Output the [x, y] coordinate of the center of the cell containing the given text.  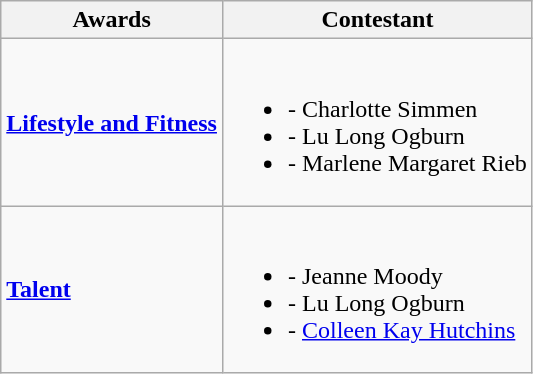
Lifestyle and Fitness [112, 122]
- Jeanne Moody - Lu Long Ogburn - Colleen Kay Hutchins [377, 290]
Talent [112, 290]
Contestant [377, 20]
- Charlotte Simmen - Lu Long Ogburn - Marlene Margaret Rieb [377, 122]
Awards [112, 20]
